Identify which cell holds the provided text, then report its (x, y) central coordinate. 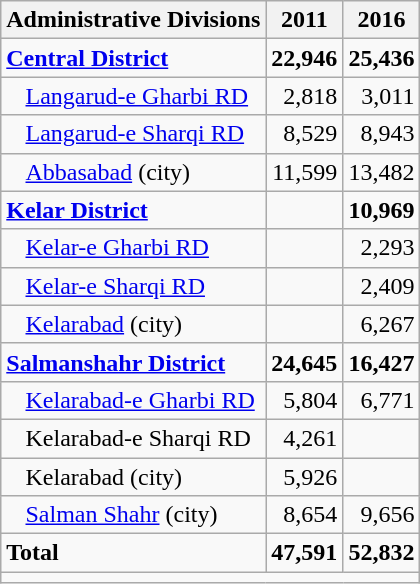
Total (134, 553)
8,529 (304, 134)
2,293 (382, 248)
6,771 (382, 400)
Kelarabad-e Gharbi RD (134, 400)
2011 (304, 20)
Abbasabad (city) (134, 172)
Kelar District (134, 210)
5,926 (304, 477)
Central District (134, 58)
2,818 (304, 96)
16,427 (382, 362)
Administrative Divisions (134, 20)
22,946 (304, 58)
3,011 (382, 96)
Kelar-e Sharqi RD (134, 286)
10,969 (382, 210)
6,267 (382, 324)
Langarud-e Gharbi RD (134, 96)
Kelarabad-e Sharqi RD (134, 438)
4,261 (304, 438)
Salmanshahr District (134, 362)
5,804 (304, 400)
Salman Shahr (city) (134, 515)
Langarud-e Sharqi RD (134, 134)
25,436 (382, 58)
8,654 (304, 515)
Kelar-e Gharbi RD (134, 248)
8,943 (382, 134)
2,409 (382, 286)
11,599 (304, 172)
9,656 (382, 515)
47,591 (304, 553)
13,482 (382, 172)
2016 (382, 20)
52,832 (382, 553)
24,645 (304, 362)
